Locate the cell with the specified text and output its (X, Y) center coordinate. 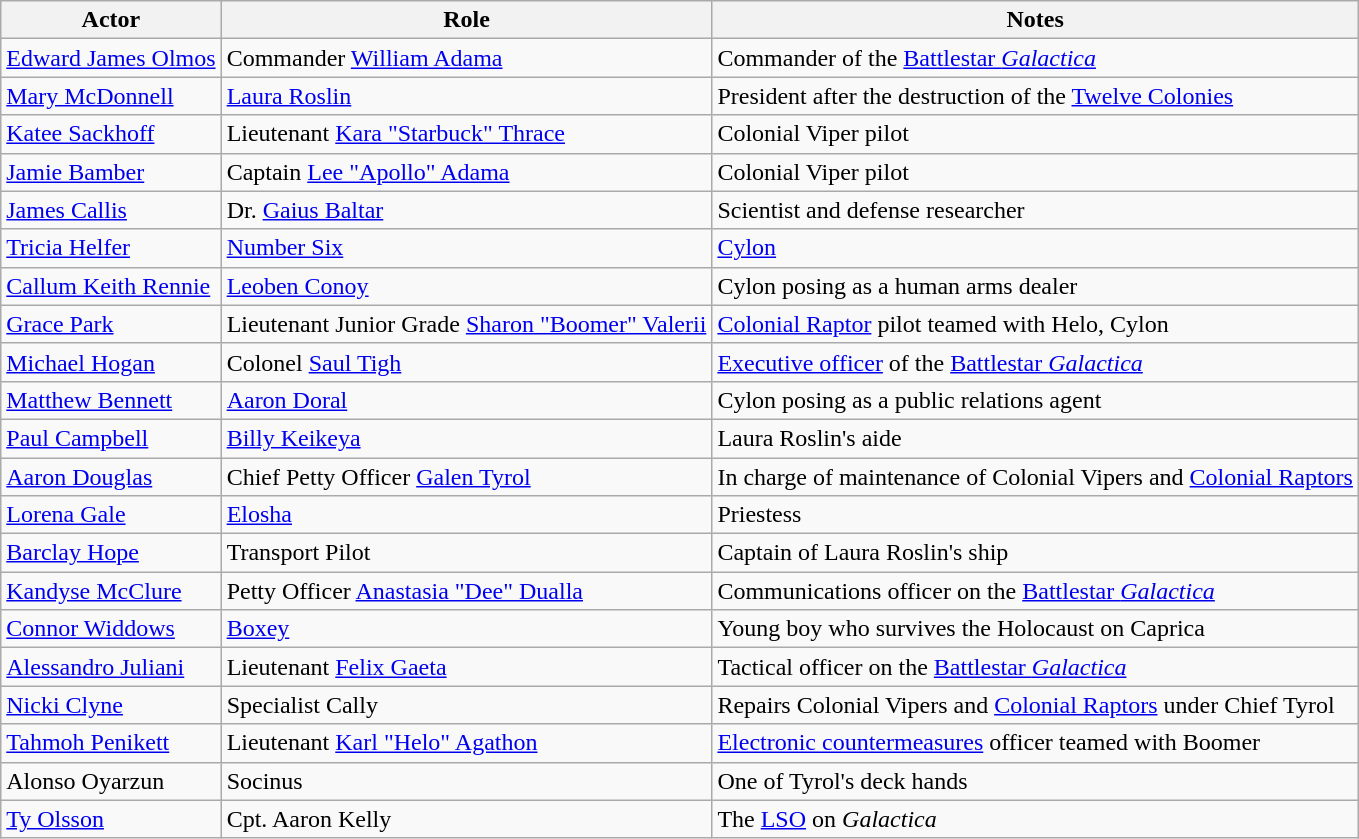
Young boy who survives the Holocaust on Caprica (1036, 629)
Captain Lee "Apollo" Adama (466, 172)
Tactical officer on the Battlestar Galactica (1036, 667)
Lieutenant Kara "Starbuck" Thrace (466, 134)
Lorena Gale (111, 515)
Actor (111, 20)
Jamie Bamber (111, 172)
Laura Roslin's aide (1036, 438)
Specialist Cally (466, 705)
President after the destruction of the Twelve Colonies (1036, 96)
One of Tyrol's deck hands (1036, 781)
Callum Keith Rennie (111, 286)
Michael Hogan (111, 362)
Mary McDonnell (111, 96)
Cylon posing as a human arms dealer (1036, 286)
Transport Pilot (466, 553)
Kandyse McClure (111, 591)
Communications officer on the Battlestar Galactica (1036, 591)
Colonial Raptor pilot teamed with Helo, Cylon (1036, 324)
Tricia Helfer (111, 248)
Katee Sackhoff (111, 134)
Lieutenant Felix Gaeta (466, 667)
Lieutenant Karl "Helo" Agathon (466, 743)
Billy Keikeya (466, 438)
Number Six (466, 248)
Role (466, 20)
Leoben Conoy (466, 286)
Repairs Colonial Vipers and Colonial Raptors under Chief Tyrol (1036, 705)
Alessandro Juliani (111, 667)
Cylon (1036, 248)
Aaron Doral (466, 400)
Paul Campbell (111, 438)
Lieutenant Junior Grade Sharon "Boomer" Valerii (466, 324)
Captain of Laura Roslin's ship (1036, 553)
Connor Widdows (111, 629)
Ty Olsson (111, 819)
Edward James Olmos (111, 58)
Matthew Bennett (111, 400)
Boxey (466, 629)
Nicki Clyne (111, 705)
Aaron Douglas (111, 477)
In charge of maintenance of Colonial Vipers and Colonial Raptors (1036, 477)
Tahmoh Penikett (111, 743)
The LSO on Galactica (1036, 819)
Laura Roslin (466, 96)
Socinus (466, 781)
Cpt. Aaron Kelly (466, 819)
Notes (1036, 20)
Barclay Hope (111, 553)
Priestess (1036, 515)
Commander William Adama (466, 58)
Alonso Oyarzun (111, 781)
James Callis (111, 210)
Dr. Gaius Baltar (466, 210)
Elosha (466, 515)
Commander of the Battlestar Galactica (1036, 58)
Grace Park (111, 324)
Chief Petty Officer Galen Tyrol (466, 477)
Colonel Saul Tigh (466, 362)
Executive officer of the Battlestar Galactica (1036, 362)
Petty Officer Anastasia "Dee" Dualla (466, 591)
Scientist and defense researcher (1036, 210)
Cylon posing as a public relations agent (1036, 400)
Electronic countermeasures officer teamed with Boomer (1036, 743)
